Output the (x, y) coordinate of the center of the cell containing the given text.  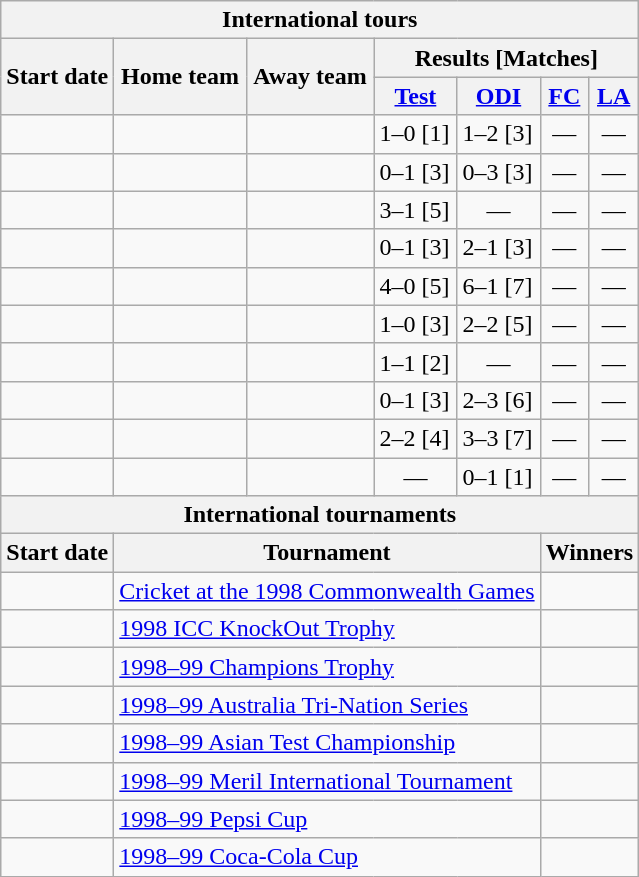
2–2 [4] (416, 438)
1998–99 Champions Trophy (327, 667)
1–1 [2] (416, 362)
1–0 [3] (416, 324)
3–3 [7] (498, 438)
0–3 [3] (498, 172)
1998–99 Pepsi Cup (327, 819)
Cricket at the 1998 Commonwealth Games (327, 591)
1998–99 Coca-Cola Cup (327, 857)
LA (614, 96)
Home team (180, 77)
1998 ICC KnockOut Trophy (327, 629)
1–2 [3] (498, 134)
2–2 [5] (498, 324)
2–3 [6] (498, 400)
6–1 [7] (498, 286)
3–1 [5] (416, 210)
Winners (590, 553)
1–0 [1] (416, 134)
ODI (498, 96)
2–1 [3] (498, 248)
4–0 [5] (416, 286)
Test (416, 96)
0–1 [1] (498, 477)
Results [Matches] (506, 58)
International tours (320, 20)
1998–99 Asian Test Championship (327, 743)
Tournament (327, 553)
FC (564, 96)
International tournaments (320, 515)
1998–99 Meril International Tournament (327, 781)
1998–99 Australia Tri-Nation Series (327, 705)
Away team (310, 77)
